From the cell containing the given text, extract its center point as [x, y] coordinate. 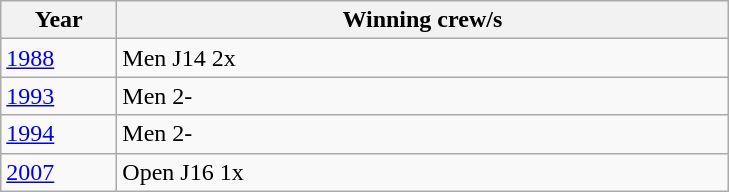
Open J16 1x [422, 172]
Men J14 2x [422, 58]
1994 [59, 134]
Year [59, 20]
1993 [59, 96]
Winning crew/s [422, 20]
1988 [59, 58]
2007 [59, 172]
